Extract the [x, y] coordinate from the center of the cell holding the provided text.  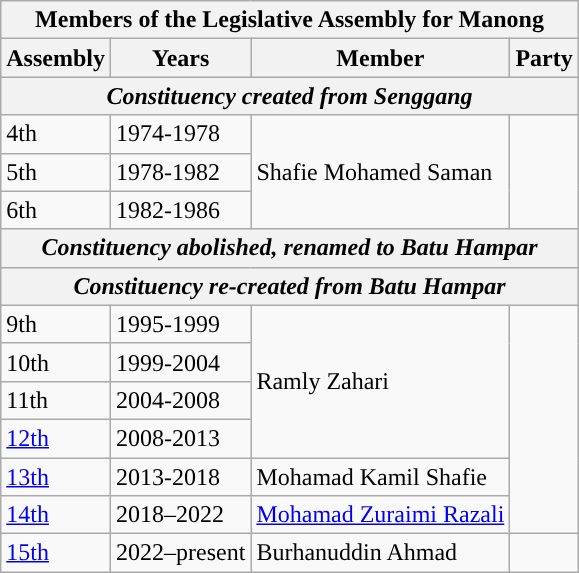
Constituency re-created from Batu Hampar [290, 286]
1974-1978 [180, 134]
9th [56, 324]
5th [56, 172]
Member [380, 58]
Ramly Zahari [380, 381]
Assembly [56, 58]
2004-2008 [180, 400]
13th [56, 477]
1978-1982 [180, 172]
Mohamad Kamil Shafie [380, 477]
Burhanuddin Ahmad [380, 553]
Years [180, 58]
Members of the Legislative Assembly for Manong [290, 20]
2008-2013 [180, 438]
2013-2018 [180, 477]
2018–2022 [180, 515]
4th [56, 134]
14th [56, 515]
Shafie Mohamed Saman [380, 172]
2022–present [180, 553]
Mohamad Zuraimi Razali [380, 515]
1999-2004 [180, 362]
1982-1986 [180, 210]
15th [56, 553]
Constituency created from Senggang [290, 96]
6th [56, 210]
11th [56, 400]
12th [56, 438]
1995-1999 [180, 324]
10th [56, 362]
Party [544, 58]
Constituency abolished, renamed to Batu Hampar [290, 248]
